Locate the cell with the specified text and output its [x, y] center coordinate. 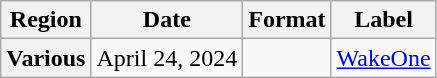
Label [384, 20]
WakeOne [384, 58]
Various [46, 58]
April 24, 2024 [167, 58]
Format [287, 20]
Date [167, 20]
Region [46, 20]
